Scan for the cell matching the given text and deliver its [X, Y] coordinate at center. 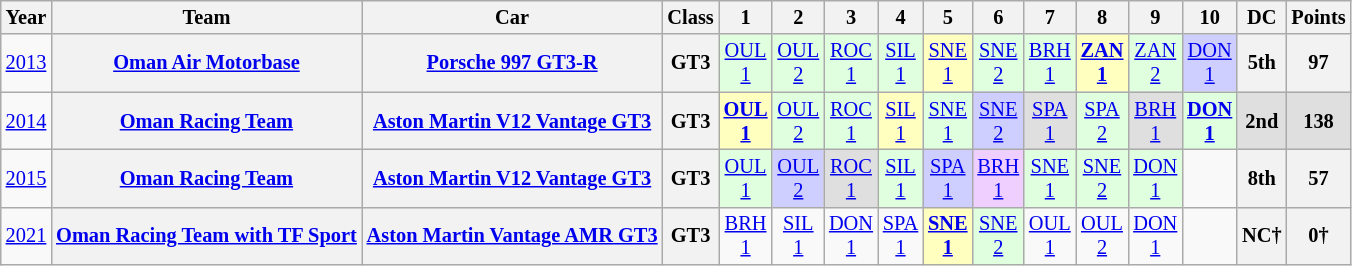
2 [798, 17]
Aston Martin Vantage AMR GT3 [512, 236]
2021 [26, 236]
Oman Racing Team with TF Sport [206, 236]
5 [948, 17]
8th [1262, 178]
7 [1050, 17]
6 [998, 17]
2014 [26, 121]
2015 [26, 178]
ZAN2 [1155, 63]
ZAN1 [1102, 63]
3 [851, 17]
1 [746, 17]
Team [206, 17]
9 [1155, 17]
8 [1102, 17]
SPA2 [1102, 121]
2013 [26, 63]
4 [900, 17]
Year [26, 17]
Oman Air Motorbase [206, 63]
NC† [1262, 236]
Porsche 997 GT3-R [512, 63]
DC [1262, 17]
2nd [1262, 121]
138 [1318, 121]
10 [1210, 17]
97 [1318, 63]
Car [512, 17]
Points [1318, 17]
Class [690, 17]
5th [1262, 63]
0† [1318, 236]
57 [1318, 178]
